Locate the cell with the specified text and output its (x, y) center coordinate. 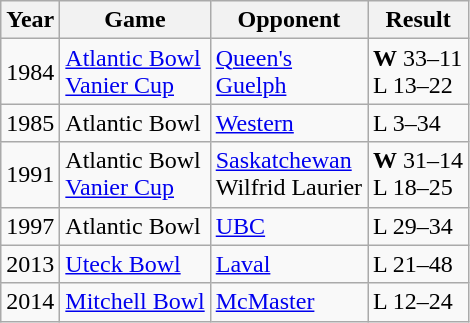
Mitchell Bowl (135, 302)
1997 (30, 226)
Game (135, 20)
W 33–11L 13–22 (418, 72)
SaskatchewanWilfrid Laurier (288, 174)
2013 (30, 264)
Laval (288, 264)
Western (288, 123)
L 3–34 (418, 123)
Opponent (288, 20)
W 31–14L 18–25 (418, 174)
Uteck Bowl (135, 264)
L 21–48 (418, 264)
2014 (30, 302)
1984 (30, 72)
1991 (30, 174)
1985 (30, 123)
McMaster (288, 302)
Result (418, 20)
Queen'sGuelph (288, 72)
UBC (288, 226)
Year (30, 20)
L 29–34 (418, 226)
L 12–24 (418, 302)
